Extract the [X, Y] coordinate from the center of the cell holding the provided text.  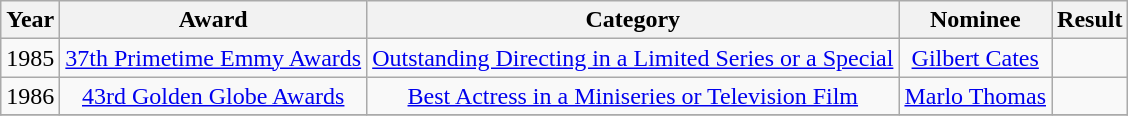
Marlo Thomas [976, 96]
Category [633, 20]
43rd Golden Globe Awards [214, 96]
Result [1090, 20]
Year [30, 20]
1986 [30, 96]
Outstanding Directing in a Limited Series or a Special [633, 58]
1985 [30, 58]
Best Actress in a Miniseries or Television Film [633, 96]
37th Primetime Emmy Awards [214, 58]
Nominee [976, 20]
Gilbert Cates [976, 58]
Award [214, 20]
